Pinpoint the cell where the given text exists, returning its [X, Y] midpoint coordinate. 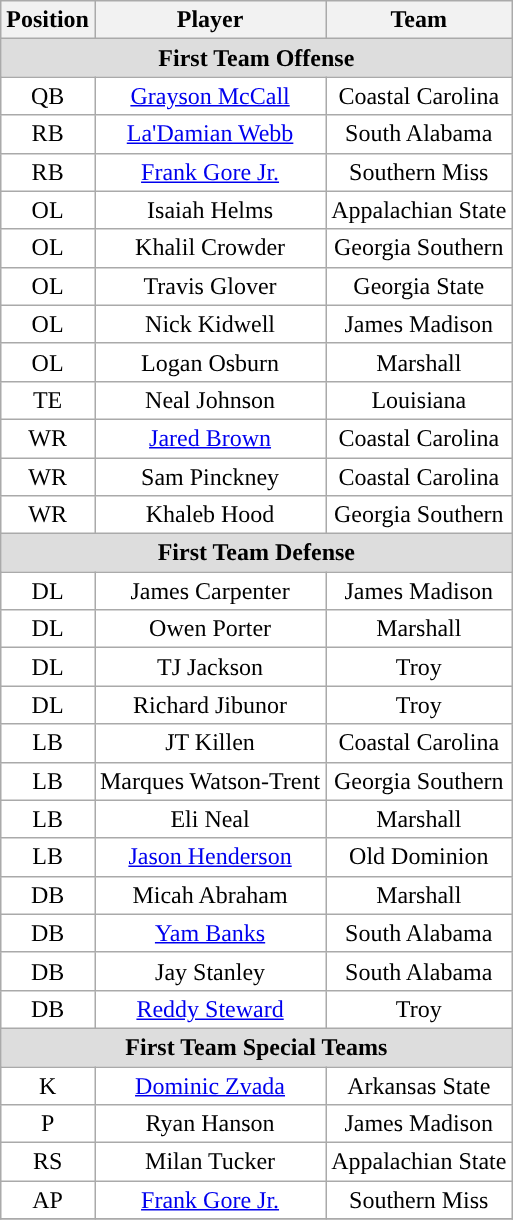
Dominic Zvada [210, 1085]
Ryan Hanson [210, 1124]
Yam Banks [210, 933]
TE [48, 400]
Jared Brown [210, 438]
Sam Pinckney [210, 477]
Micah Abraham [210, 895]
Marques Watson-Trent [210, 781]
First Team Special Teams [256, 1047]
James Carpenter [210, 591]
Reddy Steward [210, 1009]
Owen Porter [210, 629]
Travis Glover [210, 286]
TJ Jackson [210, 667]
Khalil Crowder [210, 248]
Isaiah Helms [210, 210]
Position [48, 20]
Eli Neal [210, 819]
AP [48, 1200]
Georgia State [419, 286]
First Team Defense [256, 553]
Logan Osburn [210, 362]
Grayson McCall [210, 96]
Arkansas State [419, 1085]
Old Dominion [419, 857]
Milan Tucker [210, 1162]
Richard Jibunor [210, 705]
Jay Stanley [210, 971]
Team [419, 20]
QB [48, 96]
Nick Kidwell [210, 324]
Player [210, 20]
P [48, 1124]
JT Killen [210, 743]
Louisiana [419, 400]
K [48, 1085]
Jason Henderson [210, 857]
Neal Johnson [210, 400]
La'Damian Webb [210, 134]
RS [48, 1162]
First Team Offense [256, 58]
Khaleb Hood [210, 515]
